Provide the [x, y] coordinate of the cell's center where the given text is located.  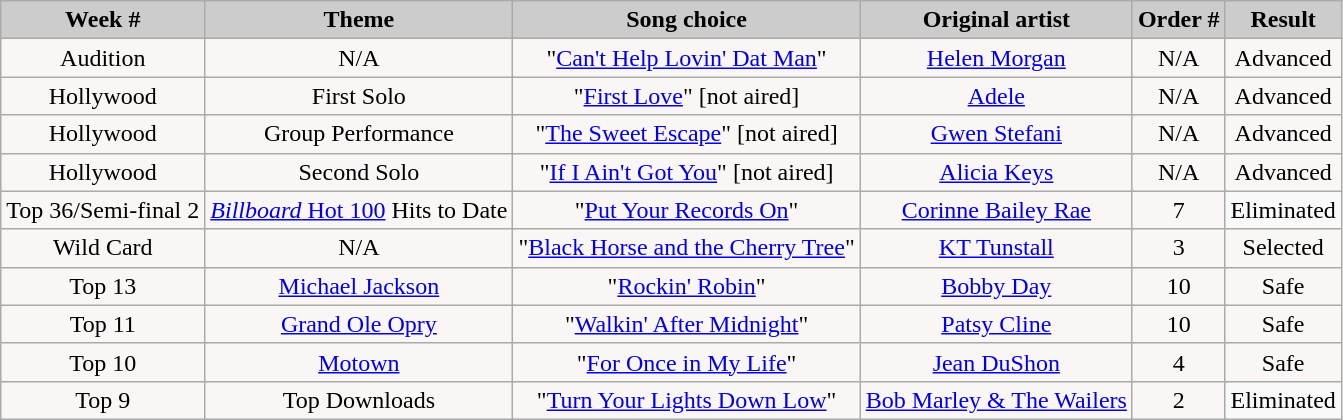
3 [1178, 248]
First Solo [359, 96]
Order # [1178, 20]
Group Performance [359, 134]
Wild Card [103, 248]
"Turn Your Lights Down Low" [686, 400]
7 [1178, 210]
Bob Marley & The Wailers [996, 400]
Second Solo [359, 172]
Top 36/Semi-final 2 [103, 210]
Result [1283, 20]
Motown [359, 362]
Billboard Hot 100 Hits to Date [359, 210]
KT Tunstall [996, 248]
Michael Jackson [359, 286]
Week # [103, 20]
Top 13 [103, 286]
2 [1178, 400]
Patsy Cline [996, 324]
"Walkin' After Midnight" [686, 324]
Helen Morgan [996, 58]
Grand Ole Opry [359, 324]
Theme [359, 20]
Adele [996, 96]
Top 9 [103, 400]
Original artist [996, 20]
Gwen Stefani [996, 134]
"The Sweet Escape" [not aired] [686, 134]
"Put Your Records On" [686, 210]
Audition [103, 58]
Corinne Bailey Rae [996, 210]
"Can't Help Lovin' Dat Man" [686, 58]
Jean DuShon [996, 362]
Bobby Day [996, 286]
Top Downloads [359, 400]
"For Once in My Life" [686, 362]
"If I Ain't Got You" [not aired] [686, 172]
Alicia Keys [996, 172]
Top 10 [103, 362]
Song choice [686, 20]
"First Love" [not aired] [686, 96]
"Black Horse and the Cherry Tree" [686, 248]
Selected [1283, 248]
"Rockin' Robin" [686, 286]
Top 11 [103, 324]
4 [1178, 362]
